Identify which cell holds the provided text, then report its [X, Y] central coordinate. 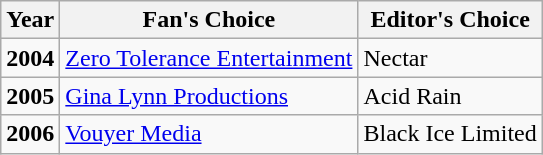
Zero Tolerance Entertainment [209, 58]
2004 [30, 58]
2005 [30, 96]
Editor's Choice [450, 20]
Year [30, 20]
Nectar [450, 58]
Gina Lynn Productions [209, 96]
Acid Rain [450, 96]
Fan's Choice [209, 20]
2006 [30, 134]
Black Ice Limited [450, 134]
Vouyer Media [209, 134]
